From the cell containing the given text, extract its center point as (X, Y) coordinate. 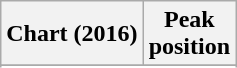
Chart (2016) (72, 34)
Peakposition (189, 34)
